Search for the cell housing the specified text and yield its [x, y] center coordinate. 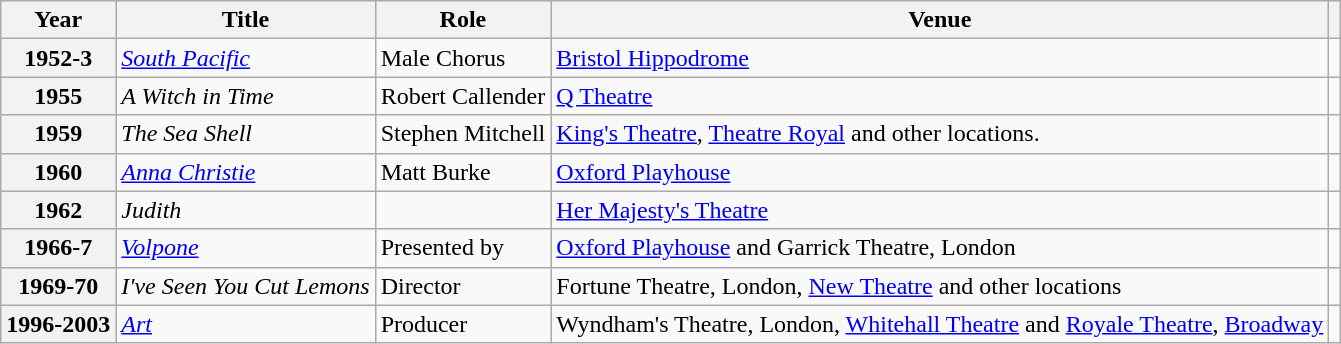
Bristol Hippodrome [940, 58]
Wyndham's Theatre, London, Whitehall Theatre and Royale Theatre, Broadway [940, 324]
1969-70 [58, 286]
Producer [463, 324]
1955 [58, 96]
Year [58, 20]
1966-7 [58, 248]
The Sea Shell [246, 134]
Judith [246, 210]
1952-3 [58, 58]
King's Theatre, Theatre Royal and other locations. [940, 134]
Art [246, 324]
Anna Christie [246, 172]
Venue [940, 20]
South Pacific [246, 58]
Robert Callender [463, 96]
Oxford Playhouse and Garrick Theatre, London [940, 248]
A Witch in Time [246, 96]
Director [463, 286]
Fortune Theatre, London, New Theatre and other locations [940, 286]
I've Seen You Cut Lemons [246, 286]
1960 [58, 172]
Her Majesty's Theatre [940, 210]
Role [463, 20]
Male Chorus [463, 58]
1996-2003 [58, 324]
Volpone [246, 248]
1962 [58, 210]
Q Theatre [940, 96]
Presented by [463, 248]
Stephen Mitchell [463, 134]
1959 [58, 134]
Oxford Playhouse [940, 172]
Matt Burke [463, 172]
Title [246, 20]
